Identify which cell holds the provided text, then report its [x, y] central coordinate. 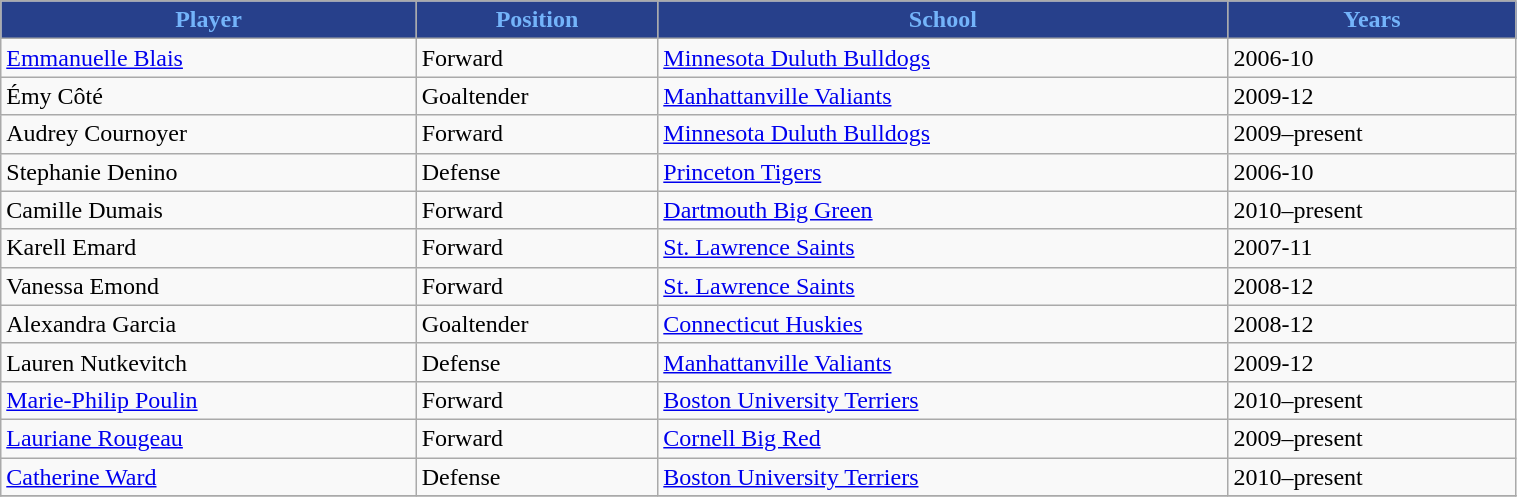
Karell Emard [208, 248]
Émy Côté [208, 96]
Stephanie Denino [208, 172]
Audrey Cournoyer [208, 134]
Cornell Big Red [943, 438]
Dartmouth Big Green [943, 210]
Princeton Tigers [943, 172]
Position [537, 20]
Connecticut Huskies [943, 324]
School [943, 20]
Years [1372, 20]
Alexandra Garcia [208, 324]
Marie-Philip Poulin [208, 400]
Player [208, 20]
2007-11 [1372, 248]
Emmanuelle Blais [208, 58]
Catherine Ward [208, 477]
Lauren Nutkevitch [208, 362]
Lauriane Rougeau [208, 438]
Camille Dumais [208, 210]
Vanessa Emond [208, 286]
